Locate the cell with the specified text and output its (x, y) center coordinate. 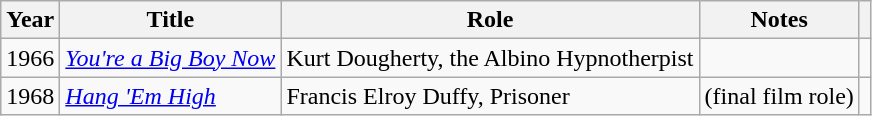
You're a Big Boy Now (170, 58)
Hang 'Em High (170, 96)
Francis Elroy Duffy, Prisoner (490, 96)
Notes (779, 20)
Year (30, 20)
Role (490, 20)
Kurt Dougherty, the Albino Hypnotherpist (490, 58)
1968 (30, 96)
(final film role) (779, 96)
Title (170, 20)
1966 (30, 58)
